Provide the (x, y) coordinate of the cell's center where the given text is located.  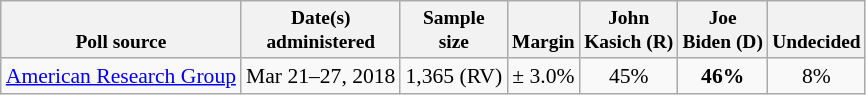
1,365 (RV) (454, 76)
± 3.0% (543, 76)
Mar 21–27, 2018 (320, 76)
46% (723, 76)
JoeBiden (D) (723, 30)
Undecided (817, 30)
Margin (543, 30)
Poll source (121, 30)
45% (629, 76)
Samplesize (454, 30)
8% (817, 76)
American Research Group (121, 76)
Date(s)administered (320, 30)
JohnKasich (R) (629, 30)
